From the cell containing the given text, extract its center point as (X, Y) coordinate. 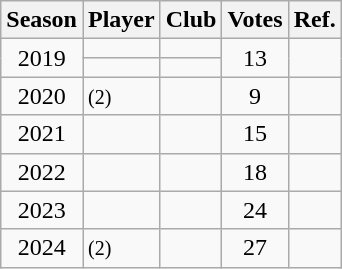
Player (121, 20)
Season (42, 20)
24 (255, 210)
27 (255, 248)
2019 (42, 58)
2023 (42, 210)
2021 (42, 134)
Ref. (314, 20)
13 (255, 58)
2024 (42, 248)
Club (191, 20)
18 (255, 172)
15 (255, 134)
Votes (255, 20)
2022 (42, 172)
2020 (42, 96)
9 (255, 96)
